Find where the given text appears and provide that cell's center as [X, Y] coordinate. 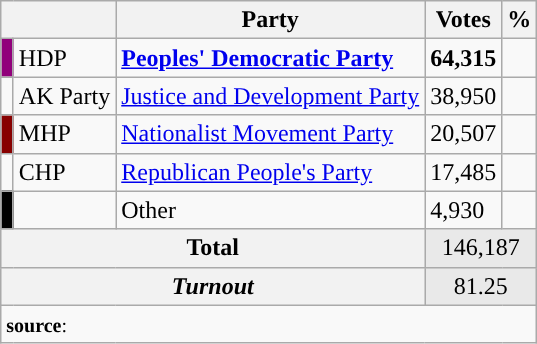
38,950 [464, 96]
81.25 [481, 286]
AK Party [64, 96]
Nationalist Movement Party [270, 134]
64,315 [464, 58]
Total [213, 248]
Turnout [213, 286]
Votes [464, 20]
Other [270, 210]
146,187 [481, 248]
Republican People's Party [270, 172]
CHP [64, 172]
20,507 [464, 134]
4,930 [464, 210]
MHP [64, 134]
Justice and Development Party [270, 96]
17,485 [464, 172]
Party [270, 20]
source: [269, 324]
Peoples' Democratic Party [270, 58]
% [520, 20]
HDP [64, 58]
